Capture the cell that displays the provided text and extract its [X, Y] central coordinate. 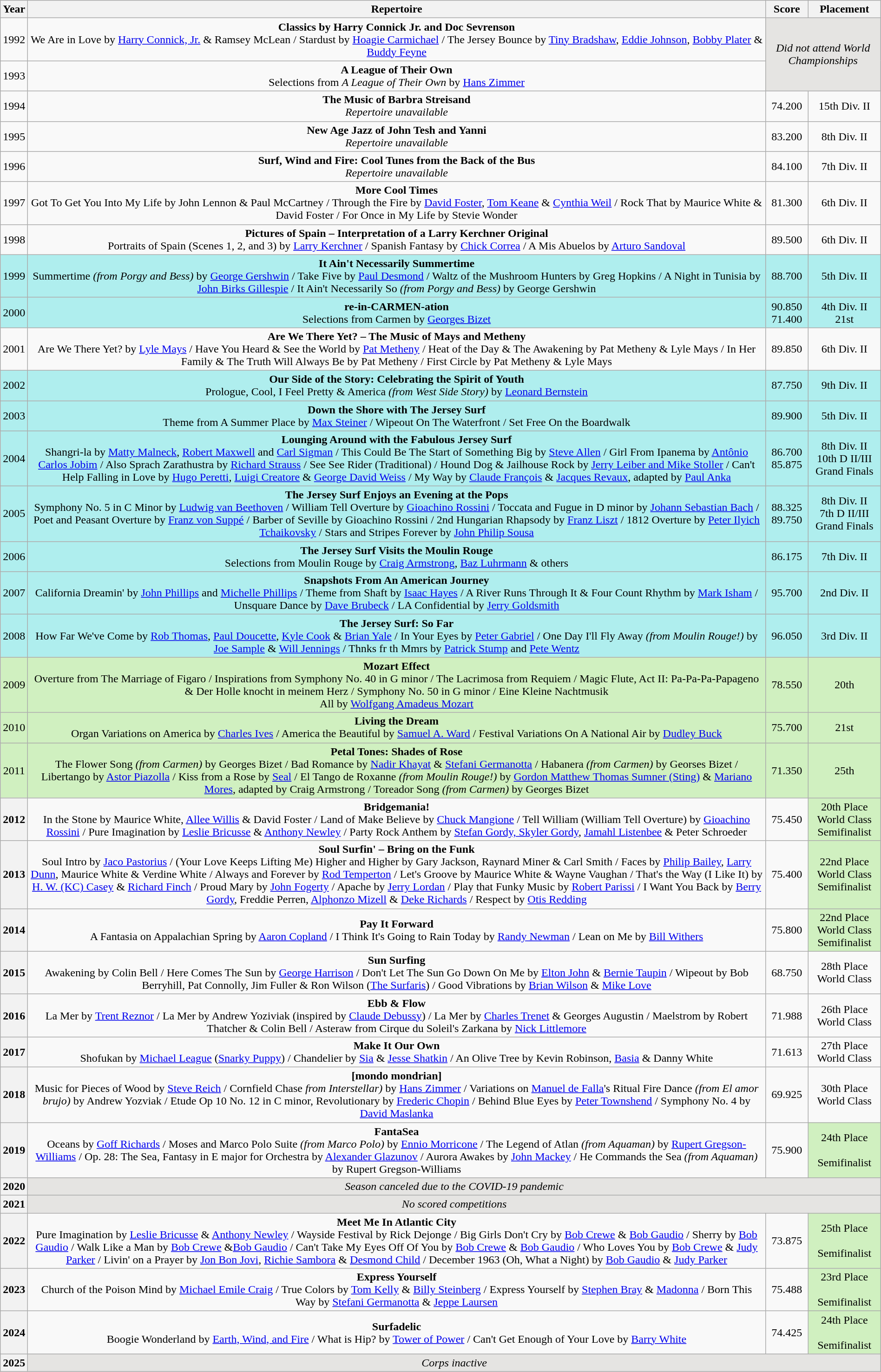
Corps inactive [454, 1363]
1994 [14, 106]
2010 [14, 727]
8th Div. II [844, 137]
2018 [14, 1094]
83.200 [787, 137]
1993 [14, 76]
2024 [14, 1333]
2007 [14, 593]
Year [14, 9]
2021 [14, 1204]
78.550 [787, 685]
75.488 [787, 1290]
The Jersey Surf Visits the Moulin RougeSelections from Moulin Rouge by Craig Armstrong, Baz Luhrmann & others [397, 556]
Score [787, 9]
74.425 [787, 1333]
86.175 [787, 556]
96.050 [787, 636]
1995 [14, 137]
2016 [14, 1015]
2012 [14, 819]
4th Div. II21st [844, 312]
75.800 [787, 930]
8th Div. II7th D II/III Grand Finals [844, 514]
2002 [14, 385]
2023 [14, 1290]
2020 [14, 1187]
2003 [14, 415]
75.400 [787, 875]
71.613 [787, 1052]
The Music of Barbra StreisandRepertoire unavailable [397, 106]
89.850 [787, 349]
75.450 [787, 819]
20th [844, 685]
2006 [14, 556]
2019 [14, 1150]
2009 [14, 685]
Did not attend World Championships [823, 55]
75.900 [787, 1150]
2017 [14, 1052]
30th PlaceWorld Class [844, 1094]
71.988 [787, 1015]
21st [844, 727]
A League of Their OwnSelections from A League of Their Own by Hans Zimmer [397, 76]
2005 [14, 514]
68.750 [787, 973]
Placement [844, 9]
74.200 [787, 106]
1992 [14, 39]
87.750 [787, 385]
88.700 [787, 276]
New Age Jazz of John Tesh and YanniRepertoire unavailable [397, 137]
Repertoire [397, 9]
23rd PlaceSemifinalist [844, 1290]
86.70085.875 [787, 459]
2004 [14, 459]
88.32589.750 [787, 514]
1998 [14, 240]
9th Div. II [844, 385]
27th PlaceWorld Class [844, 1052]
73.875 [787, 1241]
3rd Div. II [844, 636]
2025 [14, 1363]
75.700 [787, 727]
1996 [14, 166]
81.300 [787, 203]
Our Side of the Story: Celebrating the Spirit of YouthPrologue, Cool, I Feel Pretty & America (from West Side Story) by Leonard Bernstein [397, 385]
Down the Shore with The Jersey SurfTheme from A Summer Place by Max Steiner / Wipeout On The Waterfront / Set Free On the Boardwalk [397, 415]
1999 [14, 276]
95.700 [787, 593]
No scored competitions [454, 1204]
89.900 [787, 415]
2013 [14, 875]
15th Div. II [844, 106]
Surf, Wind and Fire: Cool Tunes from the Back of the BusRepertoire unavailable [397, 166]
71.350 [787, 770]
26th PlaceWorld Class [844, 1015]
Make It Our OwnShofukan by Michael League (Snarky Puppy) / Chandelier by Sia & Jesse Shatkin / An Olive Tree by Kevin Robinson, Basia & Danny White [397, 1052]
2000 [14, 312]
Pay It ForwardA Fantasia on Appalachian Spring by Aaron Copland / I Think It's Going to Rain Today by Randy Newman / Lean on Me by Bill Withers [397, 930]
28th PlaceWorld Class [844, 973]
Season canceled due to the COVID-19 pandemic [454, 1187]
2nd Div. II [844, 593]
8th Div. II10th D II/III Grand Finals [844, 459]
2011 [14, 770]
25th PlaceSemifinalist [844, 1241]
SurfadelicBoogie Wonderland by Earth, Wind, and Fire / What is Hip? by Tower of Power / Can't Get Enough of Your Love by Barry White [397, 1333]
90.85071.400 [787, 312]
re-in-CARMEN-ationSelections from Carmen by Georges Bizet [397, 312]
2015 [14, 973]
2008 [14, 636]
69.925 [787, 1094]
2001 [14, 349]
89.500 [787, 240]
2014 [14, 930]
20th PlaceWorld ClassSemifinalist [844, 819]
1997 [14, 203]
2022 [14, 1241]
84.100 [787, 166]
25th [844, 770]
